From the cell containing the given text, extract its center point as (X, Y) coordinate. 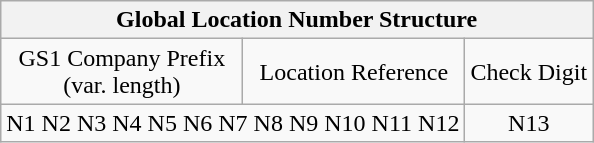
Location Reference (354, 72)
N1 N2 N3 N4 N5 N6 N7 N8 N9 N10 N11 N12 (233, 123)
Check Digit (529, 72)
Global Location Number Structure (297, 20)
N13 (529, 123)
GS1 Company Prefix(var. length) (122, 72)
